Search for the cell housing the specified text and yield its (X, Y) center coordinate. 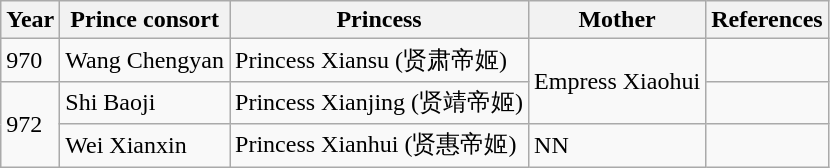
NN (618, 146)
Shi Baoji (145, 102)
Mother (618, 20)
Wang Chengyan (145, 60)
References (768, 20)
Princess Xianjing (贤靖帝姬) (380, 102)
Wei Xianxin (145, 146)
Empress Xiaohui (618, 82)
Prince consort (145, 20)
Princess (380, 20)
Princess Xianhui (贤惠帝姬) (380, 146)
Year (30, 20)
Princess Xiansu (贤肃帝姬) (380, 60)
972 (30, 124)
970 (30, 60)
